Find where the given text appears and provide that cell's center as (X, Y) coordinate. 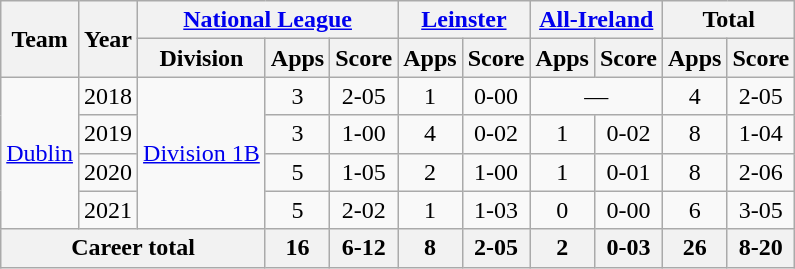
2018 (108, 96)
2019 (108, 134)
2-06 (761, 172)
3-05 (761, 210)
Career total (134, 248)
16 (297, 248)
Dublin (40, 153)
0-03 (628, 248)
1-05 (364, 172)
All-Ireland (596, 20)
Leinster (464, 20)
Team (40, 39)
6-12 (364, 248)
6 (694, 210)
2020 (108, 172)
National League (268, 20)
1-03 (496, 210)
— (596, 96)
1-04 (761, 134)
Division (202, 58)
0-01 (628, 172)
Total (728, 20)
2021 (108, 210)
0 (562, 210)
26 (694, 248)
Year (108, 39)
2-02 (364, 210)
Division 1B (202, 153)
8-20 (761, 248)
